Return (X, Y) of the center of cell containing provided text 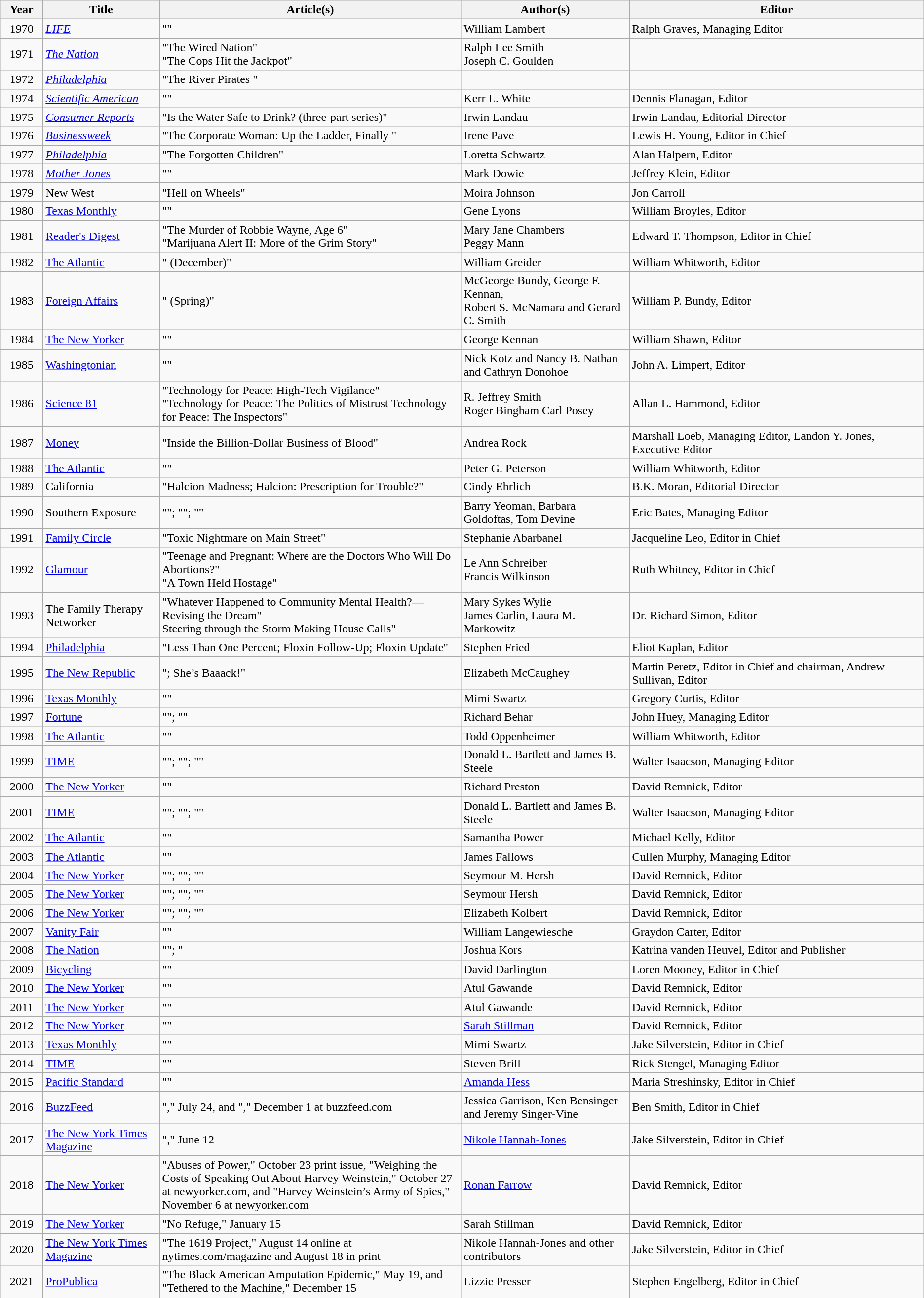
1985 (22, 365)
California (101, 487)
2015 (22, 1082)
Cindy Ehrlich (545, 487)
Michael Kelly, Editor (776, 838)
William P. Bundy, Editor (776, 301)
1974 (22, 98)
""; "" (310, 717)
1986 (22, 404)
Edward T. Thompson, Editor in Chief (776, 236)
Elizabeth McCaughey (545, 672)
Irwin Landau, Editorial Director (776, 117)
1971 (22, 54)
Todd Oppenheimer (545, 736)
William Broyles, Editor (776, 211)
2004 (22, 875)
2013 (22, 1044)
Nikole Hannah-Jones (545, 1140)
"The Wired Nation" "The Cops Hit the Jackpot" (310, 54)
"; She’s Baaack!" (310, 672)
Lewis H. Young, Editor in Chief (776, 136)
Jeffrey Klein, Editor (776, 173)
2017 (22, 1140)
Amanda Hess (545, 1082)
Stephanie Abarbanel (545, 538)
2012 (22, 1025)
B.K. Moran, Editorial Director (776, 487)
The Family Therapy Networker (101, 615)
1983 (22, 301)
Steven Brill (545, 1063)
Mary Jane Chambers Peggy Mann (545, 236)
Andrea Rock (545, 442)
"Technology for Peace: High-Tech Vigilance" "Technology for Peace: The Politics of Mistrust Technology for Peace: The Inspectors" (310, 404)
Eliot Kaplan, Editor (776, 647)
1976 (22, 136)
Reader's Digest (101, 236)
2001 (22, 813)
William Greider (545, 262)
Cullen Murphy, Managing Editor (776, 857)
1987 (22, 442)
"The Black American Amputation Epidemic," May 19, and "Tethered to the Machine," December 15 (310, 1282)
2011 (22, 1007)
""; " (310, 950)
"The Forgotten Children" (310, 155)
LIFE (101, 29)
1977 (22, 155)
Stephen Fried (545, 647)
"Toxic Nightmare on Main Street" (310, 538)
"The River Pirates " (310, 79)
Consumer Reports (101, 117)
1997 (22, 717)
Nick Kotz and Nancy B. Nathan and Cathryn Donohoe (545, 365)
Jessica Garrison, Ken Bensinger and Jeremy Singer-Vine (545, 1108)
"Is the Water Safe to Drink? (three-part series)" (310, 117)
1978 (22, 173)
2018 (22, 1185)
1979 (22, 192)
Author(s) (545, 10)
Family Circle (101, 538)
2003 (22, 857)
1980 (22, 211)
Rick Stengel, Managing Editor (776, 1063)
Marshall Loeb, Managing Editor, Landon Y. Jones, Executive Editor (776, 442)
Eric Bates, Managing Editor (776, 512)
2010 (22, 988)
Lizzie Presser (545, 1282)
Fortune (101, 717)
Allan L. Hammond, Editor (776, 404)
"Inside the Billion-Dollar Business of Blood" (310, 442)
2008 (22, 950)
1992 (22, 570)
Article(s) (310, 10)
" (December)" (310, 262)
2009 (22, 969)
Elizabeth Kolbert (545, 913)
1999 (22, 761)
Stephen Engelberg, Editor in Chief (776, 1282)
"," July 24, and "," December 1 at buzzfeed.com (310, 1108)
Irwin Landau (545, 117)
Loretta Schwartz (545, 155)
Jacqueline Leo, Editor in Chief (776, 538)
BuzzFeed (101, 1108)
William Shawn, Editor (776, 340)
2007 (22, 932)
"Teenage and Pregnant: Where are the Doctors Who Will Do Abortions?" "A Town Held Hostage" (310, 570)
Dr. Richard Simon, Editor (776, 615)
Businessweek (101, 136)
1981 (22, 236)
Loren Mooney, Editor in Chief (776, 969)
Ben Smith, Editor in Chief (776, 1108)
1991 (22, 538)
2020 (22, 1249)
Richard Behar (545, 717)
Graydon Carter, Editor (776, 932)
John A. Limpert, Editor (776, 365)
Samantha Power (545, 838)
Alan Halpern, Editor (776, 155)
Katrina vanden Heuvel, Editor and Publisher (776, 950)
Irene Pave (545, 136)
"Hell on Wheels" (310, 192)
Year (22, 10)
Mother Jones (101, 173)
New West (101, 192)
"No Refuge," January 15 (310, 1224)
1970 (22, 29)
Peter G. Peterson (545, 468)
Title (101, 10)
Pacific Standard (101, 1082)
2014 (22, 1063)
1982 (22, 262)
Seymour Hersh (545, 894)
Science 81 (101, 404)
1990 (22, 512)
"Less Than One Percent; Floxin Follow-Up; Floxin Update" (310, 647)
Bicycling (101, 969)
Kerr L. White (545, 98)
Seymour M. Hersh (545, 875)
2016 (22, 1108)
ProPublica (101, 1282)
David Darlington (545, 969)
" (Spring)" (310, 301)
1988 (22, 468)
1996 (22, 698)
Moira Johnson (545, 192)
Money (101, 442)
"Halcion Madness; Halcion: Prescription for Trouble?" (310, 487)
Le Ann Schreiber Francis Wilkinson (545, 570)
Southern Exposure (101, 512)
Richard Preston (545, 787)
Maria Streshinsky, Editor in Chief (776, 1082)
"," June 12 (310, 1140)
Gene Lyons (545, 211)
Ruth Whitney, Editor in Chief (776, 570)
"The Corporate Woman: Up the Ladder, Finally " (310, 136)
Barry Yeoman, Barbara Goldoftas, Tom Devine (545, 512)
2006 (22, 913)
"The 1619 Project," August 14 online at nytimes.com/magazine and August 18 in print (310, 1249)
1984 (22, 340)
Mark Dowie (545, 173)
Ralph Graves, Managing Editor (776, 29)
George Kennan (545, 340)
Foreign Affairs (101, 301)
John Huey, Managing Editor (776, 717)
2000 (22, 787)
2002 (22, 838)
William Langewiesche (545, 932)
James Fallows (545, 857)
Joshua Kors (545, 950)
Vanity Fair (101, 932)
Editor (776, 10)
McGeorge Bundy, George F. Kennan, Robert S. McNamara and Gerard C. Smith (545, 301)
R. Jeffrey Smith Roger Bingham Carl Posey (545, 404)
Martin Peretz, Editor in Chief and chairman, Andrew Sullivan, Editor (776, 672)
Mary Sykes Wylie James Carlin, Laura M. Markowitz (545, 615)
2021 (22, 1282)
"Whatever Happened to Community Mental Health?—Revising the Dream" Steering through the Storm Making House Calls" (310, 615)
Dennis Flanagan, Editor (776, 98)
Ralph Lee Smith Joseph C. Goulden (545, 54)
"The Murder of Robbie Wayne, Age 6" "Marijuana Alert II: More of the Grim Story" (310, 236)
Jon Carroll (776, 192)
1993 (22, 615)
2005 (22, 894)
Gregory Curtis, Editor (776, 698)
Washingtonian (101, 365)
1972 (22, 79)
1998 (22, 736)
1995 (22, 672)
1989 (22, 487)
The New Republic (101, 672)
1994 (22, 647)
Scientific American (101, 98)
Ronan Farrow (545, 1185)
William Lambert (545, 29)
Nikole Hannah-Jones and other contributors (545, 1249)
2019 (22, 1224)
1975 (22, 117)
Glamour (101, 570)
